From the cell containing the given text, extract its center point as [X, Y] coordinate. 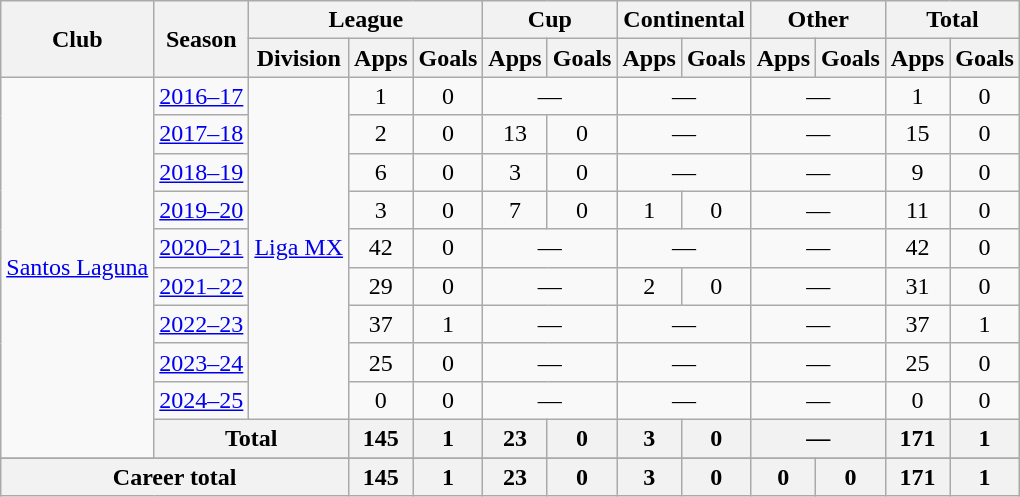
2017–18 [202, 134]
Other [818, 20]
9 [917, 172]
13 [515, 134]
Season [202, 39]
2022–23 [202, 324]
15 [917, 134]
2020–21 [202, 248]
2024–25 [202, 400]
Santos Laguna [78, 268]
6 [381, 172]
7 [515, 210]
31 [917, 286]
Division [299, 58]
11 [917, 210]
League [366, 20]
Cup [550, 20]
Continental [684, 20]
Club [78, 39]
2019–20 [202, 210]
2023–24 [202, 362]
29 [381, 286]
Career total [175, 477]
2021–22 [202, 286]
2016–17 [202, 96]
2018–19 [202, 172]
Liga MX [299, 248]
